For the text-containing cell, return its midpoint in [x, y] coordinate format. 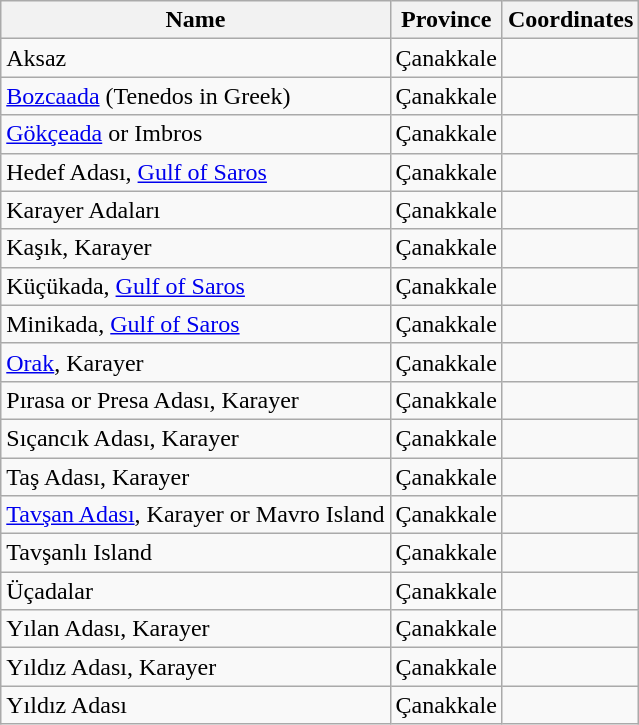
Yıldız Adası, Karayer [196, 667]
Tavşanlı Island [196, 553]
Province [446, 20]
Sıçancık Adası, Karayer [196, 438]
Taş Adası, Karayer [196, 477]
Gökçeada or Imbros [196, 134]
Name [196, 20]
Coordinates [570, 20]
Orak, Karayer [196, 362]
Karayer Adaları [196, 210]
Hedef Adası, Gulf of Saros [196, 172]
Tavşan Adası, Karayer or Mavro Island [196, 515]
Kaşık, Karayer [196, 248]
Yıldız Adası [196, 705]
Üçadalar [196, 591]
Aksaz [196, 58]
Minikada, Gulf of Saros [196, 324]
Küçükada, Gulf of Saros [196, 286]
Yılan Adası, Karayer [196, 629]
Pırasa or Presa Adası, Karayer [196, 400]
Bozcaada (Tenedos in Greek) [196, 96]
